Determine the [x, y] coordinate at the center of the cell enclosing the given text.  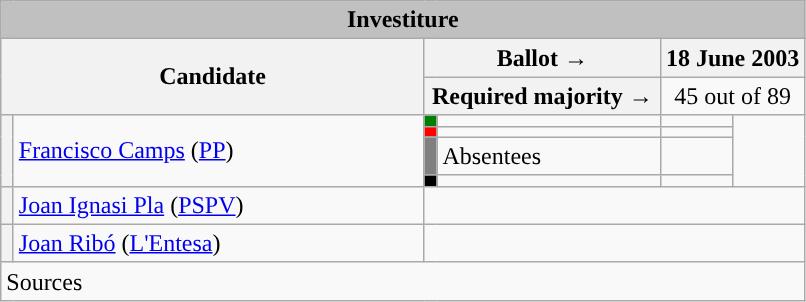
Sources [403, 281]
Ballot → [542, 58]
18 June 2003 [732, 58]
Investiture [403, 20]
45 out of 89 [732, 96]
Absentees [549, 156]
Candidate [213, 77]
Joan Ignasi Pla (PSPV) [218, 205]
Joan Ribó (L'Entesa) [218, 243]
Required majority → [542, 96]
Francisco Camps (PP) [218, 150]
